Identify which cell holds the provided text, then report its (x, y) central coordinate. 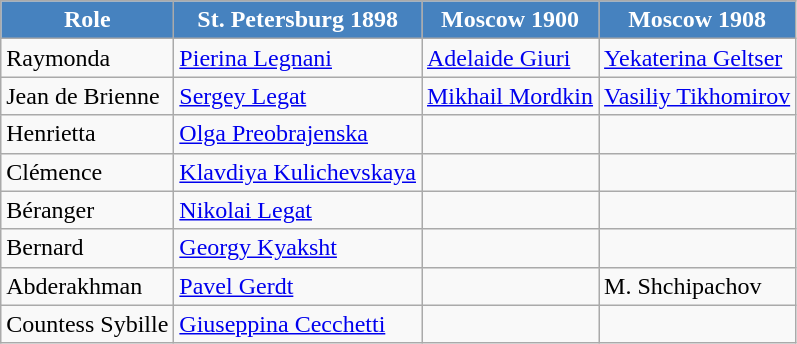
Yekaterina Geltser (698, 58)
Raymonda (88, 58)
Bernard (88, 248)
Role (88, 20)
Sergey Legat (298, 96)
Pierina Legnani (298, 58)
Abderakhman (88, 286)
Béranger (88, 210)
Mikhail Mordkin (510, 96)
Pavel Gerdt (298, 286)
Countess Sybille (88, 324)
Klavdiya Kulichevskaya (298, 172)
Nikolai Legat (298, 210)
Henrietta (88, 134)
Olga Preobrajenska (298, 134)
Giuseppina Cecchetti (298, 324)
Adelaide Giuri (510, 58)
Moscow 1908 (698, 20)
Jean de Brienne (88, 96)
Vasiliy Tikhomirov (698, 96)
Moscow 1900 (510, 20)
Clémence (88, 172)
St. Petersburg 1898 (298, 20)
Georgy Kyaksht (298, 248)
M. Shchipachov (698, 286)
